Detect which cell encompasses the target text, then output its (x, y) center coordinate. 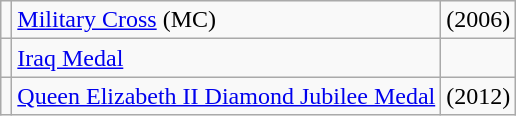
Military Cross (MC) (226, 20)
Iraq Medal (226, 58)
Queen Elizabeth II Diamond Jubilee Medal (226, 96)
(2012) (478, 96)
(2006) (478, 20)
